Capture the cell that displays the provided text and extract its [X, Y] central coordinate. 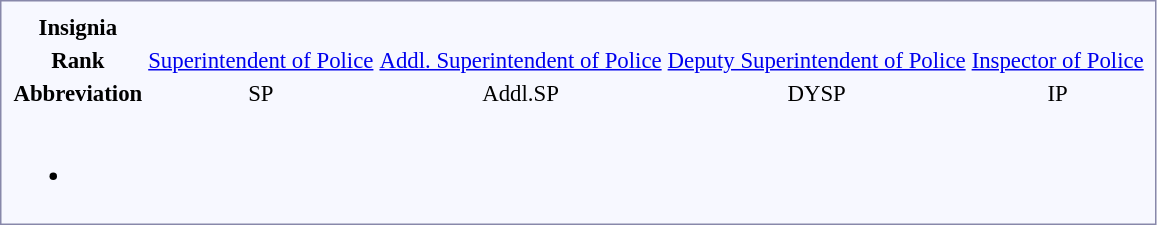
Superintendent of Police [261, 60]
Deputy Superintendent of Police [816, 60]
Rank [78, 60]
Insignia [78, 27]
Abbreviation [78, 93]
SP [261, 93]
DYSP [816, 93]
IP [1058, 93]
Addl.SP [520, 93]
Inspector of Police [1058, 60]
Addl. Superintendent of Police [520, 60]
